Search for the cell housing the specified text and yield its [x, y] center coordinate. 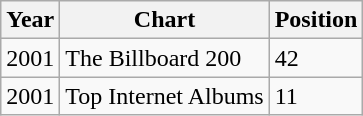
42 [316, 58]
Year [30, 20]
Top Internet Albums [164, 96]
Position [316, 20]
11 [316, 96]
Chart [164, 20]
The Billboard 200 [164, 58]
